Return the (x, y) coordinate for the center point of the cell that contains the specified text.  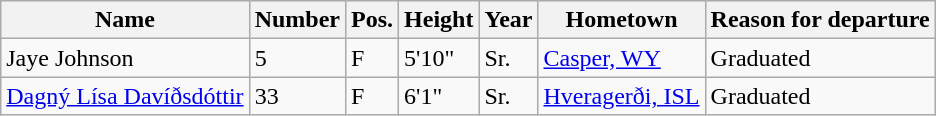
5'10" (439, 58)
6'1" (439, 96)
Dagný Lísa Davíðsdóttir (125, 96)
Reason for departure (820, 20)
Year (508, 20)
Height (439, 20)
Casper, WY (622, 58)
Jaye Johnson (125, 58)
Hveragerði, ISL (622, 96)
5 (297, 58)
33 (297, 96)
Pos. (372, 20)
Number (297, 20)
Name (125, 20)
Hometown (622, 20)
